From the cell containing the given text, extract its center point as [X, Y] coordinate. 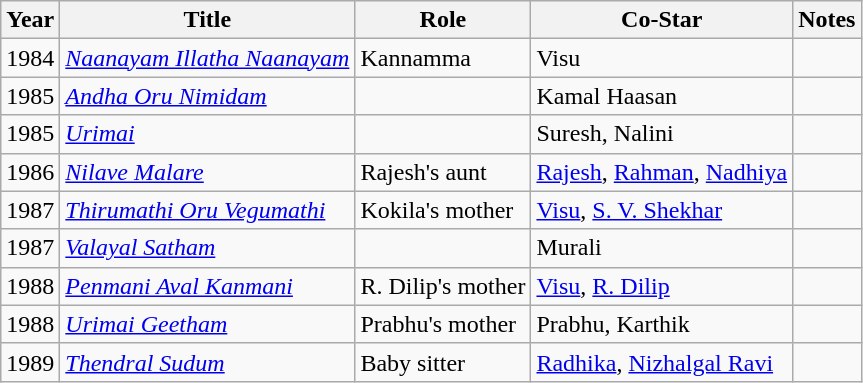
Thendral Sudum [208, 362]
Visu, S. V. Shekhar [662, 210]
Co-Star [662, 20]
Rajesh, Rahman, Nadhiya [662, 172]
Kannamma [443, 58]
Prabhu, Karthik [662, 324]
Urimai [208, 134]
Kokila's mother [443, 210]
1984 [30, 58]
Visu, R. Dilip [662, 286]
Role [443, 20]
Murali [662, 248]
Andha Oru Nimidam [208, 96]
Baby sitter [443, 362]
1986 [30, 172]
1989 [30, 362]
Kamal Haasan [662, 96]
Suresh, Nalini [662, 134]
Urimai Geetham [208, 324]
Penmani Aval Kanmani [208, 286]
Valayal Satham [208, 248]
Nilave Malare [208, 172]
Year [30, 20]
Radhika, Nizhalgal Ravi [662, 362]
Prabhu's mother [443, 324]
Notes [827, 20]
Title [208, 20]
Naanayam Illatha Naanayam [208, 58]
Visu [662, 58]
Thirumathi Oru Vegumathi [208, 210]
R. Dilip's mother [443, 286]
Rajesh's aunt [443, 172]
